Search for the cell housing the specified text and yield its (X, Y) center coordinate. 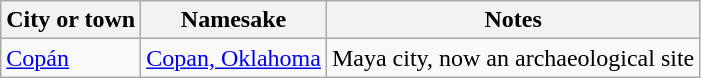
Namesake (234, 20)
Copán (71, 58)
Copan, Oklahoma (234, 58)
Notes (512, 20)
Maya city, now an archaeological site (512, 58)
City or town (71, 20)
